Extract the (X, Y) coordinate from the center of the cell holding the provided text.  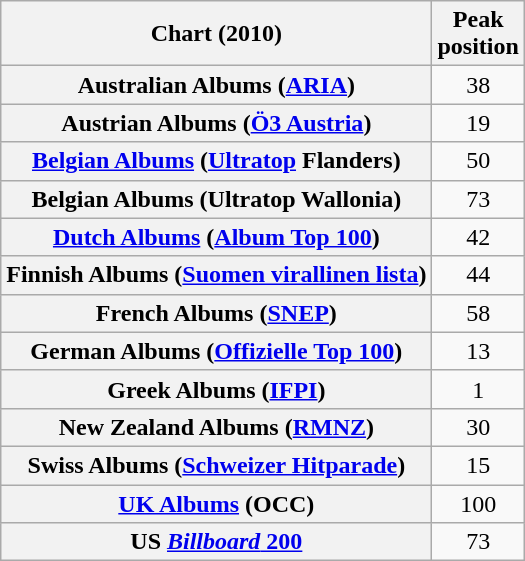
UK Albums (OCC) (216, 503)
15 (478, 465)
US Billboard 200 (216, 542)
Swiss Albums (Schweizer Hitparade) (216, 465)
Australian Albums (ARIA) (216, 85)
44 (478, 275)
Dutch Albums (Album Top 100) (216, 237)
42 (478, 237)
38 (478, 85)
13 (478, 351)
New Zealand Albums (RMNZ) (216, 427)
58 (478, 313)
30 (478, 427)
Greek Albums (IFPI) (216, 389)
50 (478, 161)
Austrian Albums (Ö3 Austria) (216, 123)
1 (478, 389)
Belgian Albums (Ultratop Wallonia) (216, 199)
French Albums (SNEP) (216, 313)
German Albums (Offizielle Top 100) (216, 351)
100 (478, 503)
Peakposition (478, 34)
19 (478, 123)
Belgian Albums (Ultratop Flanders) (216, 161)
Finnish Albums (Suomen virallinen lista) (216, 275)
Chart (2010) (216, 34)
